Provide the [x, y] coordinate of the cell's center where the given text is located.  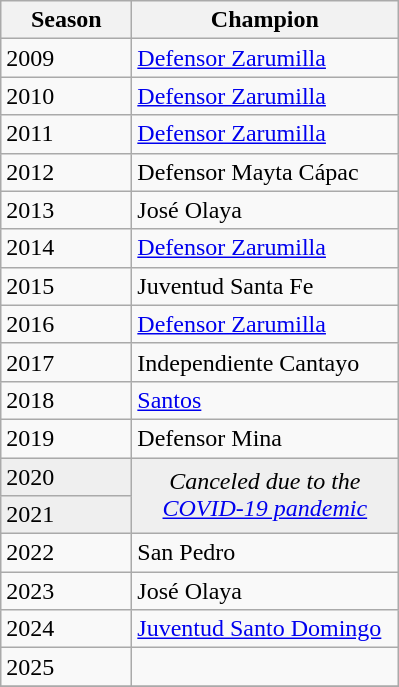
2023 [66, 591]
2019 [66, 438]
2015 [66, 286]
Independiente Cantayo [265, 362]
2009 [66, 58]
2016 [66, 324]
2011 [66, 134]
Season [66, 20]
2012 [66, 172]
Champion [265, 20]
San Pedro [265, 553]
Juventud Santa Fe [265, 286]
Defensor Mina [265, 438]
Juventud Santo Domingo [265, 629]
2021 [66, 515]
2024 [66, 629]
2014 [66, 248]
2025 [66, 667]
Canceled due to the COVID-19 pandemic [265, 496]
2022 [66, 553]
2013 [66, 210]
2010 [66, 96]
2020 [66, 477]
2017 [66, 362]
Santos [265, 400]
Defensor Mayta Cápac [265, 172]
2018 [66, 400]
